Provide the [X, Y] coordinate of the cell's center where the given text is located.  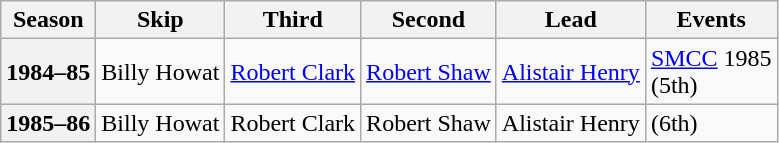
Events [711, 20]
Second [429, 20]
Season [48, 20]
Skip [160, 20]
Lead [570, 20]
1985–86 [48, 123]
1984–85 [48, 72]
Third [293, 20]
SMCC 1985 (5th) [711, 72]
(6th) [711, 123]
